Provide the (x, y) coordinate of the cell's center where the given text is located.  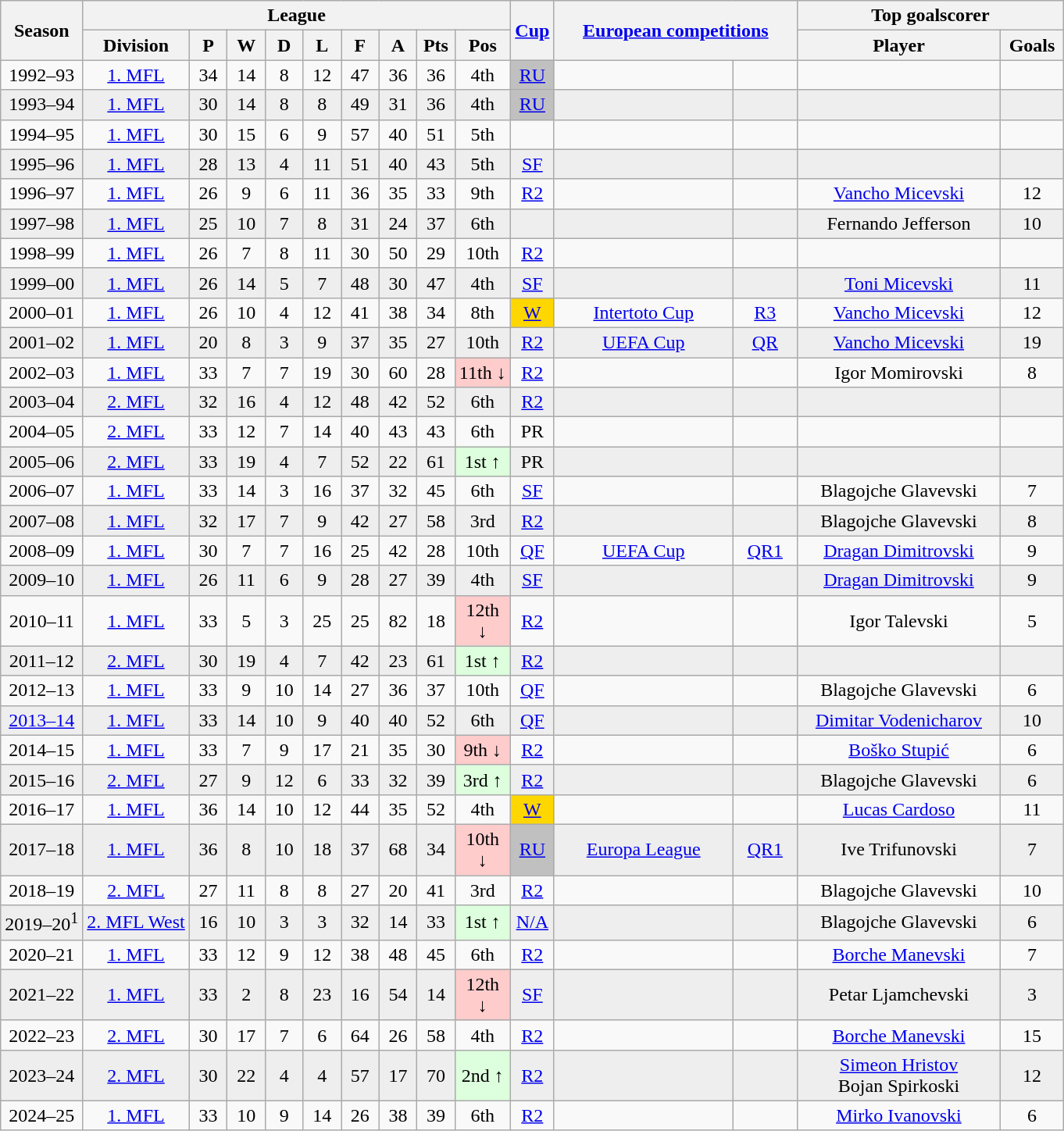
European competitions (675, 30)
League (297, 16)
9th (483, 194)
Ive Trifunovski (898, 850)
1994–95 (42, 134)
2005–06 (42, 462)
44 (361, 809)
2000–01 (42, 312)
1996–97 (42, 194)
2002–03 (42, 373)
F (361, 45)
2015–16 (42, 780)
2022–23 (42, 1035)
1999–00 (42, 283)
Simeon HristovBojan Spirkoski (898, 1075)
Dimitar Vodenicharov (898, 720)
49 (361, 105)
Top goalscorer (930, 16)
2023–24 (42, 1075)
Pos (483, 45)
N/A (532, 923)
64 (361, 1035)
50 (398, 253)
8th (483, 312)
Fernando Jefferson (898, 223)
1993–94 (42, 105)
3rd ↑ (483, 780)
2024–25 (42, 1115)
2021–22 (42, 995)
2010–11 (42, 620)
13 (247, 164)
Lucas Cardoso (898, 809)
QR (765, 342)
Season (42, 30)
2017–18 (42, 850)
70 (436, 1075)
54 (398, 995)
2020–21 (42, 954)
2. MFL West (136, 923)
2006–07 (42, 491)
82 (398, 620)
2012–13 (42, 690)
D (284, 45)
Boško Stupić (898, 750)
2007–08 (42, 521)
2018–19 (42, 890)
2009–10 (42, 580)
R3 (765, 312)
Pts (436, 45)
2nd ↑ (483, 1075)
68 (398, 850)
2019–201 (42, 923)
2003–04 (42, 402)
2004–05 (42, 432)
60 (398, 373)
2011–12 (42, 661)
Player (898, 45)
Goals (1033, 45)
21 (361, 750)
A (398, 45)
1992–93 (42, 75)
Division (136, 45)
29 (436, 253)
Europa League (644, 850)
2013–14 (42, 720)
24 (398, 223)
9th ↓ (483, 750)
Mirko Ivanovski (898, 1115)
2014–15 (42, 750)
Cup (532, 30)
2008–09 (42, 551)
Petar Ljamchevski (898, 995)
Intertoto Cup (644, 312)
1997–98 (42, 223)
10th ↓ (483, 850)
P (208, 45)
2 (247, 995)
Igor Talevski (898, 620)
11th ↓ (483, 373)
2016–17 (42, 809)
Igor Momirovski (898, 373)
Toni Micevski (898, 283)
L (322, 45)
1995–96 (42, 164)
2001–02 (42, 342)
1998–99 (42, 253)
